Scan for the cell matching the given text and deliver its (x, y) coordinate at center. 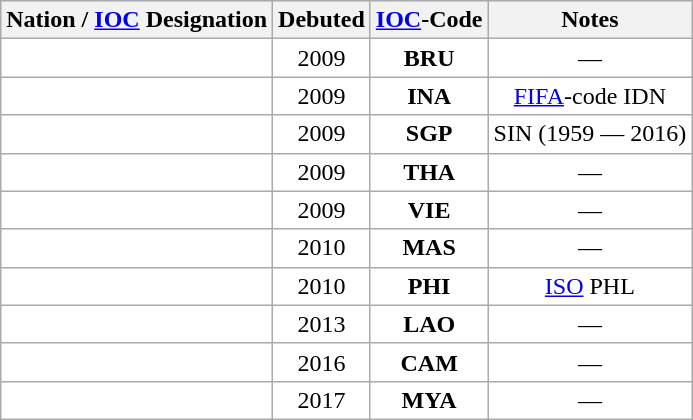
MAS (429, 248)
INA (429, 96)
VIE (429, 210)
2017 (322, 400)
CAM (429, 362)
MYA (429, 400)
Notes (590, 20)
PHI (429, 286)
SIN (1959 — 2016) (590, 134)
THA (429, 172)
ISO PHL (590, 286)
SGP (429, 134)
IOC-Code (429, 20)
FIFA-code IDN (590, 96)
LAO (429, 324)
2016 (322, 362)
Nation / IOC Designation (137, 20)
2013 (322, 324)
BRU (429, 58)
Debuted (322, 20)
